Search for the cell housing the specified text and yield its [x, y] center coordinate. 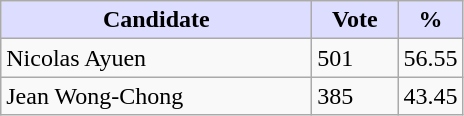
Candidate [156, 20]
501 [355, 58]
56.55 [430, 58]
Vote [355, 20]
Jean Wong-Chong [156, 96]
43.45 [430, 96]
Nicolas Ayuen [156, 58]
% [430, 20]
385 [355, 96]
